Pinpoint the cell where the given text exists, returning its [X, Y] midpoint coordinate. 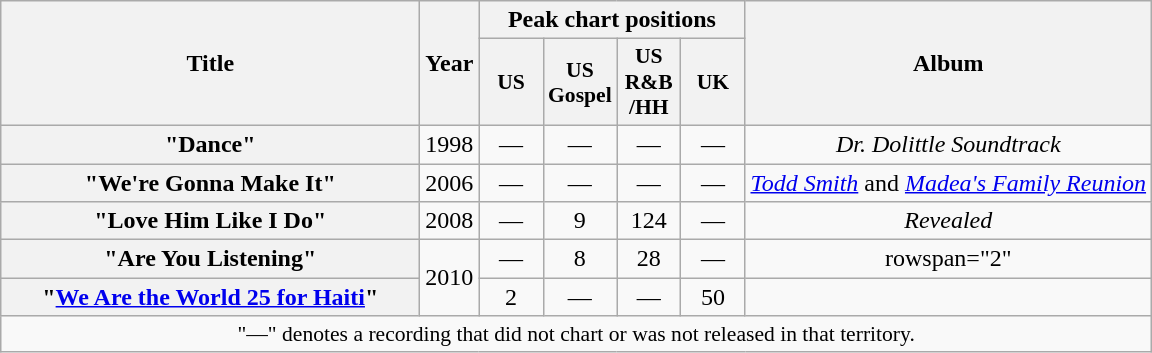
1998 [450, 144]
Dr. Dolittle Soundtrack [948, 144]
2008 [450, 221]
2006 [450, 183]
9 [580, 221]
"—" denotes a recording that did not chart or was not released in that territory. [576, 334]
"Dance" [210, 144]
rowspan="2" [948, 259]
"Are You Listening" [210, 259]
Year [450, 64]
Revealed [948, 221]
Peak chart positions [612, 20]
Album [948, 64]
"Love Him Like I Do" [210, 221]
50 [713, 297]
US [511, 82]
Todd Smith and Madea's Family Reunion [948, 183]
28 [649, 259]
Title [210, 64]
UK [713, 82]
US Gospel [580, 82]
2010 [450, 278]
"We Are the World 25 for Haiti" [210, 297]
124 [649, 221]
8 [580, 259]
US R&B/HH [649, 82]
"We're Gonna Make It" [210, 183]
2 [511, 297]
